Determine the (x, y) coordinate at the center of the cell enclosing the given text.  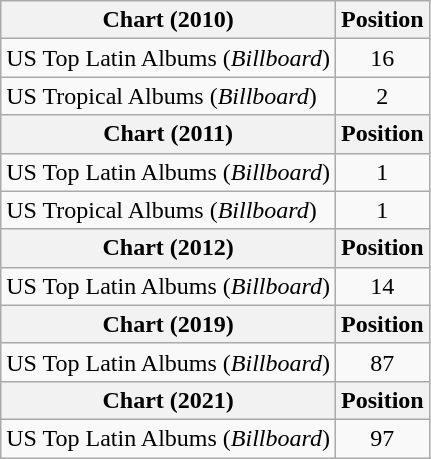
87 (382, 362)
97 (382, 438)
14 (382, 286)
Chart (2010) (168, 20)
16 (382, 58)
Chart (2012) (168, 248)
Chart (2011) (168, 134)
2 (382, 96)
Chart (2019) (168, 324)
Chart (2021) (168, 400)
